From the cell containing the given text, extract its center point as (x, y) coordinate. 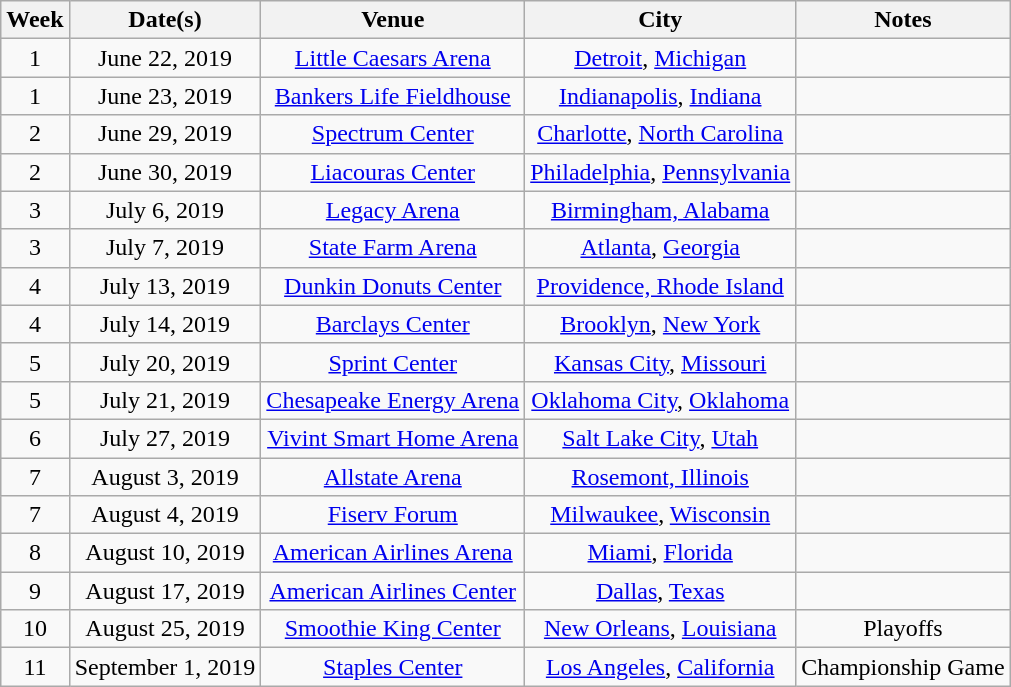
Smoothie King Center (393, 629)
Brooklyn, New York (660, 324)
Legacy Arena (393, 210)
Sprint Center (393, 362)
Chesapeake Energy Arena (393, 400)
11 (35, 667)
City (660, 20)
June 23, 2019 (165, 96)
Little Caesars Arena (393, 58)
Venue (393, 20)
Salt Lake City, Utah (660, 438)
July 6, 2019 (165, 210)
Miami, Florida (660, 553)
6 (35, 438)
August 25, 2019 (165, 629)
July 27, 2019 (165, 438)
Championship Game (903, 667)
Vivint Smart Home Arena (393, 438)
August 4, 2019 (165, 515)
State Farm Arena (393, 248)
Rosemont, Illinois (660, 477)
Philadelphia, Pennsylvania (660, 172)
Los Angeles, California (660, 667)
June 30, 2019 (165, 172)
New Orleans, Louisiana (660, 629)
Week (35, 20)
Playoffs (903, 629)
August 3, 2019 (165, 477)
9 (35, 591)
July 20, 2019 (165, 362)
Milwaukee, Wisconsin (660, 515)
American Airlines Center (393, 591)
Date(s) (165, 20)
August 10, 2019 (165, 553)
September 1, 2019 (165, 667)
Charlotte, North Carolina (660, 134)
July 21, 2019 (165, 400)
10 (35, 629)
July 13, 2019 (165, 286)
Bankers Life Fieldhouse (393, 96)
Liacouras Center (393, 172)
Dallas, Texas (660, 591)
August 17, 2019 (165, 591)
June 22, 2019 (165, 58)
Providence, Rhode Island (660, 286)
Birmingham, Alabama (660, 210)
June 29, 2019 (165, 134)
Oklahoma City, Oklahoma (660, 400)
Detroit, Michigan (660, 58)
Fiserv Forum (393, 515)
Barclays Center (393, 324)
July 14, 2019 (165, 324)
Spectrum Center (393, 134)
Notes (903, 20)
8 (35, 553)
Dunkin Donuts Center (393, 286)
Staples Center (393, 667)
Kansas City, Missouri (660, 362)
July 7, 2019 (165, 248)
Atlanta, Georgia (660, 248)
Indianapolis, Indiana (660, 96)
American Airlines Arena (393, 553)
Allstate Arena (393, 477)
